Capture the cell that displays the provided text and extract its [x, y] central coordinate. 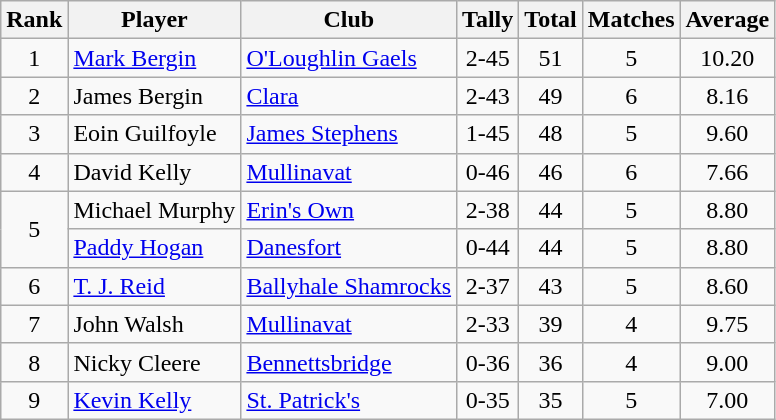
35 [551, 400]
2-38 [488, 210]
2-37 [488, 286]
0-44 [488, 248]
Average [728, 20]
2-43 [488, 96]
1-45 [488, 134]
43 [551, 286]
10.20 [728, 58]
Bennettsbridge [349, 362]
8.16 [728, 96]
James Bergin [154, 96]
O'Loughlin Gaels [349, 58]
39 [551, 324]
David Kelly [154, 172]
Mark Bergin [154, 58]
Kevin Kelly [154, 400]
0-46 [488, 172]
2-33 [488, 324]
46 [551, 172]
Clara [349, 96]
T. J. Reid [154, 286]
James Stephens [349, 134]
8 [34, 362]
9.75 [728, 324]
Nicky Cleere [154, 362]
9.00 [728, 362]
2-45 [488, 58]
Ballyhale Shamrocks [349, 286]
Danesfort [349, 248]
Player [154, 20]
48 [551, 134]
Michael Murphy [154, 210]
Rank [34, 20]
8.60 [728, 286]
7.00 [728, 400]
36 [551, 362]
9.60 [728, 134]
Erin's Own [349, 210]
7.66 [728, 172]
2 [34, 96]
49 [551, 96]
9 [34, 400]
1 [34, 58]
3 [34, 134]
Matches [631, 20]
Total [551, 20]
Eoin Guilfoyle [154, 134]
St. Patrick's [349, 400]
Club [349, 20]
John Walsh [154, 324]
0-36 [488, 362]
0-35 [488, 400]
51 [551, 58]
Tally [488, 20]
7 [34, 324]
Paddy Hogan [154, 248]
